For the text-containing cell, return its midpoint in (X, Y) coordinate format. 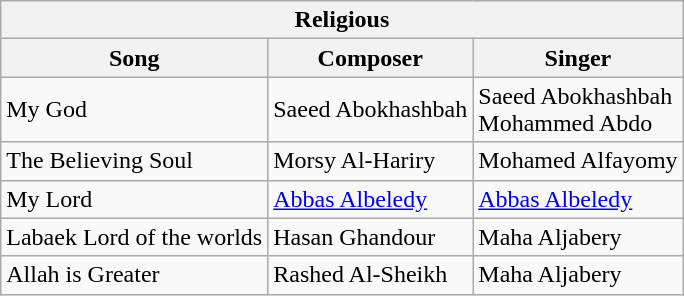
Allah is Greater (134, 275)
Religious (342, 20)
Singer (578, 58)
Saeed AbokhashbahMohammed Abdo (578, 110)
Labaek Lord of the worlds (134, 237)
Rashed Al-Sheikh (370, 275)
Hasan Ghandour (370, 237)
Composer (370, 58)
Morsy Al-Hariry (370, 161)
The Believing Soul (134, 161)
Song (134, 58)
Saeed Abokhashbah (370, 110)
My God (134, 110)
My Lord (134, 199)
Mohamed Alfayomy (578, 161)
